Scan for the cell matching the given text and deliver its [X, Y] coordinate at center. 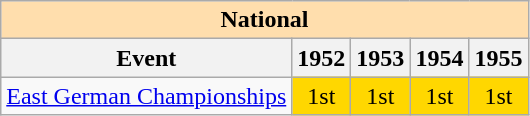
1955 [498, 58]
1954 [440, 58]
1953 [380, 58]
National [264, 20]
Event [146, 58]
1952 [322, 58]
East German Championships [146, 96]
